Capture the cell that displays the provided text and extract its (X, Y) central coordinate. 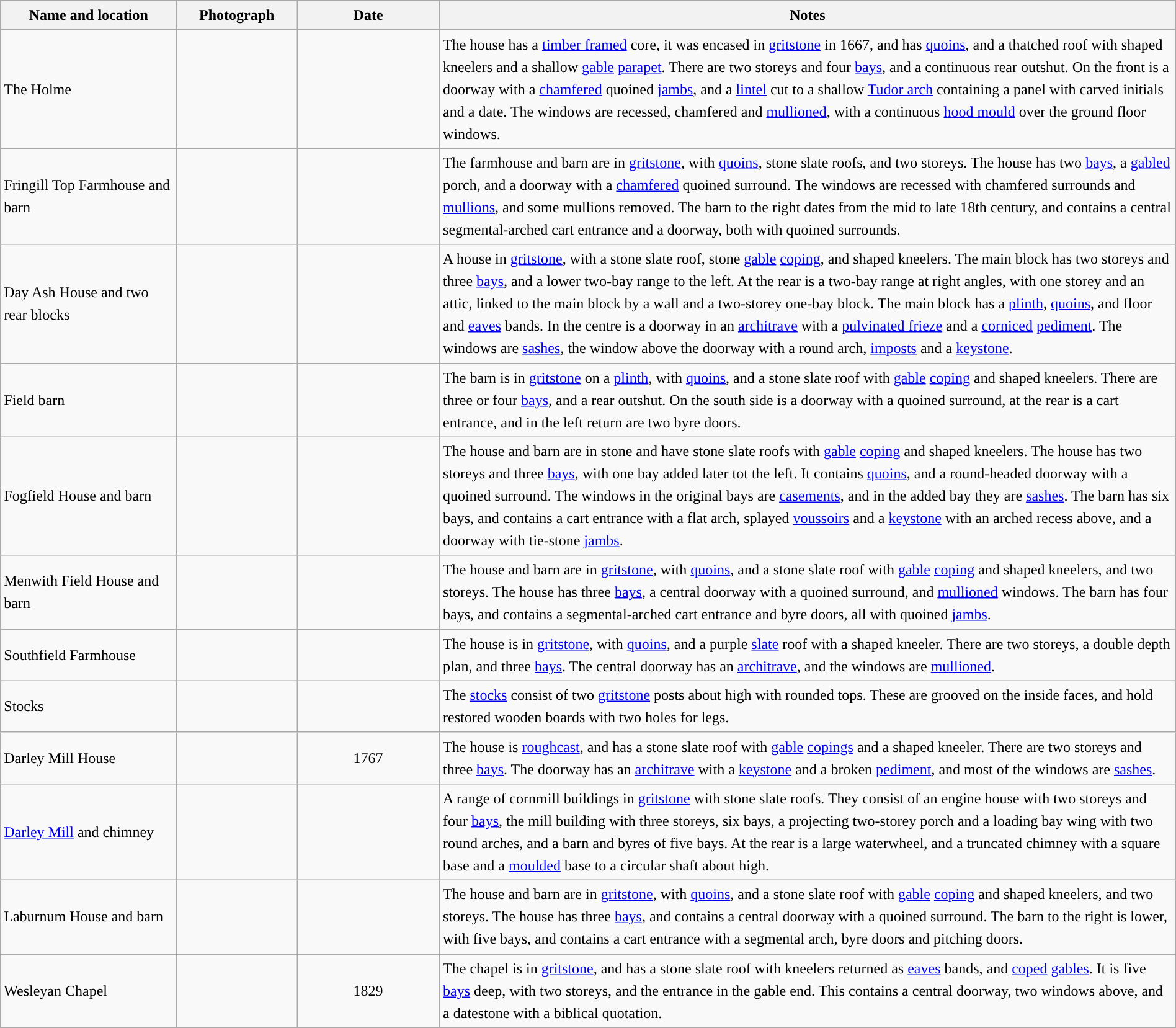
Notes (808, 15)
Menwith Field House and barn (89, 592)
Laburnum House and barn (89, 917)
Southfield Farmhouse (89, 655)
The Holme (89, 89)
Field barn (89, 400)
Fringill Top Farmhouse and barn (89, 196)
Wesleyan Chapel (89, 991)
Darley Mill House (89, 758)
Name and location (89, 15)
Photograph (237, 15)
Fogfield House and barn (89, 496)
Darley Mill and chimney (89, 831)
Day Ash House and two rear blocks (89, 304)
1829 (368, 991)
Date (368, 15)
1767 (368, 758)
Stocks (89, 706)
